Search for the cell housing the specified text and yield its (x, y) center coordinate. 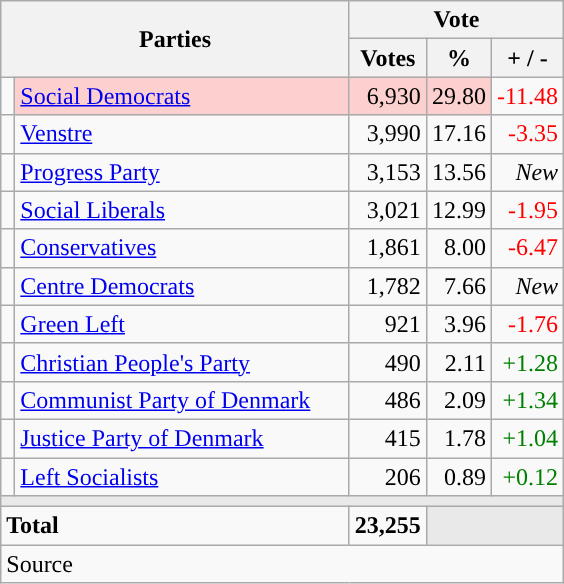
% (458, 58)
Total (176, 526)
Parties (176, 39)
3,990 (388, 134)
Progress Party (182, 172)
29.80 (458, 96)
206 (388, 477)
3,153 (388, 172)
490 (388, 362)
-6.47 (527, 248)
Vote (456, 20)
1,861 (388, 248)
486 (388, 400)
+ / - (527, 58)
+1.04 (527, 438)
2.11 (458, 362)
+1.34 (527, 400)
Green Left (182, 324)
+1.28 (527, 362)
3,021 (388, 210)
-11.48 (527, 96)
Left Socialists (182, 477)
-3.35 (527, 134)
Conservatives (182, 248)
13.56 (458, 172)
8.00 (458, 248)
0.89 (458, 477)
Centre Democrats (182, 286)
3.96 (458, 324)
Christian People's Party (182, 362)
Justice Party of Denmark (182, 438)
2.09 (458, 400)
23,255 (388, 526)
Votes (388, 58)
Source (282, 564)
17.16 (458, 134)
6,930 (388, 96)
+0.12 (527, 477)
Social Democrats (182, 96)
Venstre (182, 134)
12.99 (458, 210)
7.66 (458, 286)
-1.95 (527, 210)
1.78 (458, 438)
Communist Party of Denmark (182, 400)
1,782 (388, 286)
415 (388, 438)
921 (388, 324)
Social Liberals (182, 210)
-1.76 (527, 324)
